For the text-containing cell, return its midpoint in (X, Y) coordinate format. 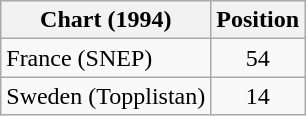
Chart (1994) (106, 20)
54 (258, 58)
Sweden (Topplistan) (106, 96)
France (SNEP) (106, 58)
Position (258, 20)
14 (258, 96)
